Locate the cell with the specified text and output its [X, Y] center coordinate. 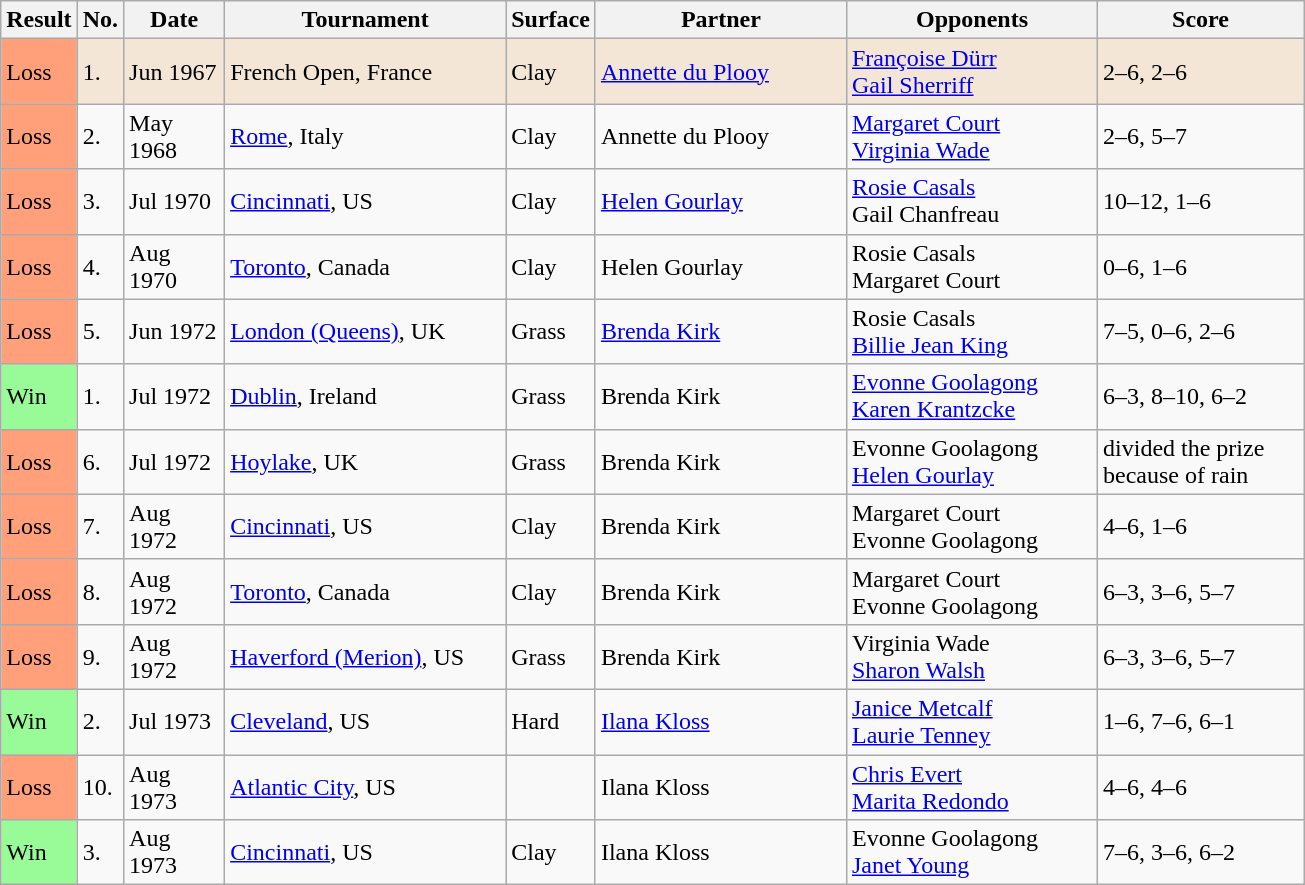
Opponents [972, 20]
Cleveland, US [366, 722]
Rosie Casals Margaret Court [972, 266]
Atlantic City, US [366, 786]
Janice Metcalf Laurie Tenney [972, 722]
10–12, 1–6 [1201, 202]
4–6, 4–6 [1201, 786]
Hoylake, UK [366, 462]
9. [100, 656]
7–6, 3–6, 6–2 [1201, 852]
No. [100, 20]
London (Queens), UK [366, 332]
2–6, 5–7 [1201, 136]
6. [100, 462]
Rosie Casals Billie Jean King [972, 332]
7. [100, 526]
Evonne Goolagong Helen Gourlay [972, 462]
2–6, 2–6 [1201, 72]
Rome, Italy [366, 136]
Jun 1967 [174, 72]
Aug 1970 [174, 266]
Score [1201, 20]
Partner [720, 20]
Dublin, Ireland [366, 396]
Result [39, 20]
7–5, 0–6, 2–6 [1201, 332]
6–3, 8–10, 6–2 [1201, 396]
Evonne Goolagong Karen Krantzcke [972, 396]
Jul 1970 [174, 202]
8. [100, 592]
divided the prizebecause of rain [1201, 462]
Françoise Dürr Gail Sherriff [972, 72]
5. [100, 332]
Haverford (Merion), US [366, 656]
0–6, 1–6 [1201, 266]
Hard [551, 722]
Date [174, 20]
French Open, France [366, 72]
Rosie Casals Gail Chanfreau [972, 202]
Surface [551, 20]
4–6, 1–6 [1201, 526]
Tournament [366, 20]
1–6, 7–6, 6–1 [1201, 722]
Jun 1972 [174, 332]
May 1968 [174, 136]
4. [100, 266]
Jul 1973 [174, 722]
Virginia Wade Sharon Walsh [972, 656]
Chris Evert Marita Redondo [972, 786]
Margaret Court Virginia Wade [972, 136]
10. [100, 786]
Evonne Goolagong Janet Young [972, 852]
